Return the [X, Y] coordinate for the center point of the cell that contains the specified text.  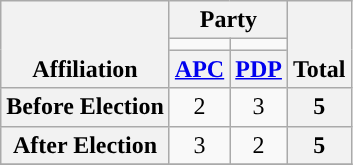
After Election [86, 145]
Before Election [86, 107]
Affiliation [86, 44]
Total [319, 44]
Party [228, 20]
APC [199, 69]
PDP [259, 69]
